Output the [x, y] coordinate of the center of the cell containing the given text.  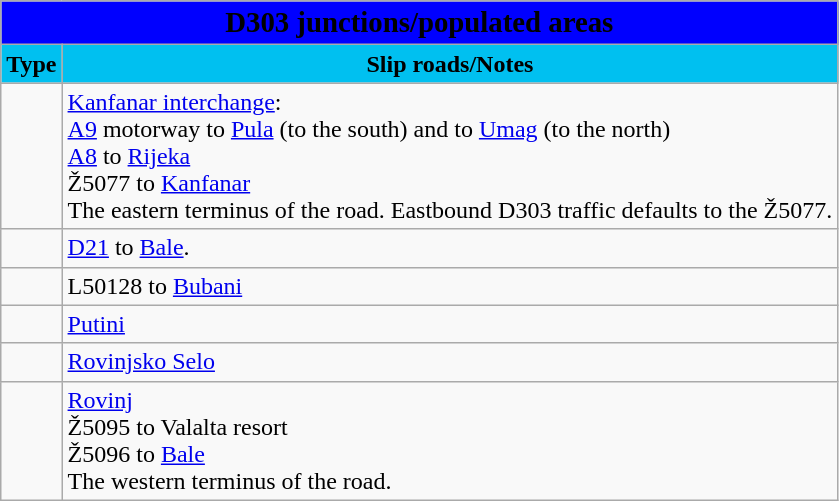
Putini [450, 324]
D303 junctions/populated areas [420, 23]
Slip roads/Notes [450, 64]
Type [32, 64]
L50128 to Bubani [450, 286]
D21 to Bale. [450, 248]
Rovinjsko Selo [450, 362]
RovinjŽ5095 to Valalta resortŽ5096 to BaleThe western terminus of the road. [450, 440]
